Scan for the cell matching the given text and deliver its [X, Y] coordinate at center. 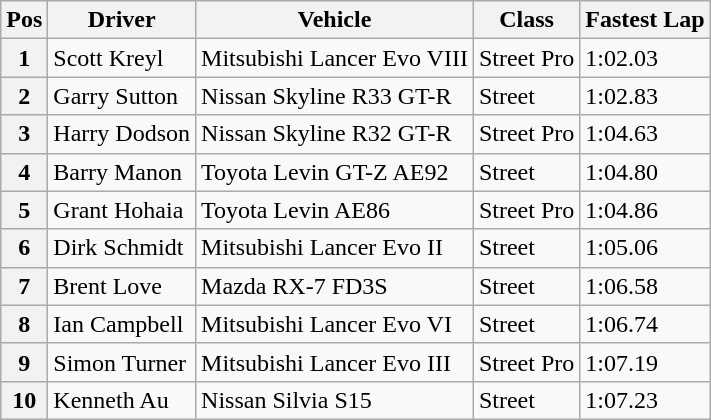
1:04.63 [645, 134]
5 [24, 210]
Garry Sutton [122, 96]
Mitsubishi Lancer Evo VI [335, 324]
Nissan Silvia S15 [335, 400]
7 [24, 286]
4 [24, 172]
Vehicle [335, 20]
Mitsubishi Lancer Evo II [335, 248]
1:07.19 [645, 362]
8 [24, 324]
Grant Hohaia [122, 210]
1:05.06 [645, 248]
9 [24, 362]
Brent Love [122, 286]
6 [24, 248]
Toyota Levin GT-Z AE92 [335, 172]
Mitsubishi Lancer Evo VIII [335, 58]
Harry Dodson [122, 134]
3 [24, 134]
Fastest Lap [645, 20]
Nissan Skyline R33 GT-R [335, 96]
Class [526, 20]
Pos [24, 20]
1:06.74 [645, 324]
Mazda RX-7 FD3S [335, 286]
Toyota Levin AE86 [335, 210]
1:07.23 [645, 400]
Mitsubishi Lancer Evo III [335, 362]
1 [24, 58]
Ian Campbell [122, 324]
1:02.83 [645, 96]
1:04.86 [645, 210]
Simon Turner [122, 362]
Barry Manon [122, 172]
Dirk Schmidt [122, 248]
1:04.80 [645, 172]
2 [24, 96]
1:02.03 [645, 58]
Kenneth Au [122, 400]
10 [24, 400]
Driver [122, 20]
Scott Kreyl [122, 58]
1:06.58 [645, 286]
Nissan Skyline R32 GT-R [335, 134]
